From the cell containing the given text, extract its center point as (X, Y) coordinate. 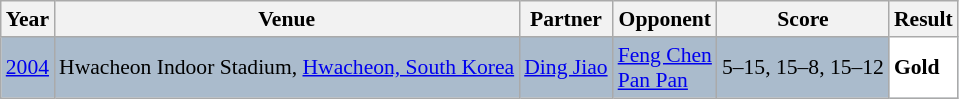
Opponent (665, 19)
Gold (924, 68)
Venue (286, 19)
Year (28, 19)
Score (803, 19)
Hwacheon Indoor Stadium, Hwacheon, South Korea (286, 68)
2004 (28, 68)
Feng Chen Pan Pan (665, 68)
Result (924, 19)
5–15, 15–8, 15–12 (803, 68)
Partner (566, 19)
Ding Jiao (566, 68)
